Detect which cell encompasses the target text, then output its (x, y) center coordinate. 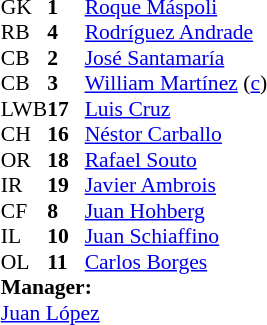
19 (66, 185)
Manager: (134, 287)
3 (66, 83)
4 (66, 33)
10 (66, 237)
18 (66, 160)
IL (24, 237)
OR (24, 160)
16 (66, 135)
17 (66, 109)
RB (24, 33)
8 (66, 211)
11 (66, 262)
CH (24, 135)
OL (24, 262)
2 (66, 58)
LWB (24, 109)
CF (24, 211)
IR (24, 185)
